For the text-containing cell, return its midpoint in (x, y) coordinate format. 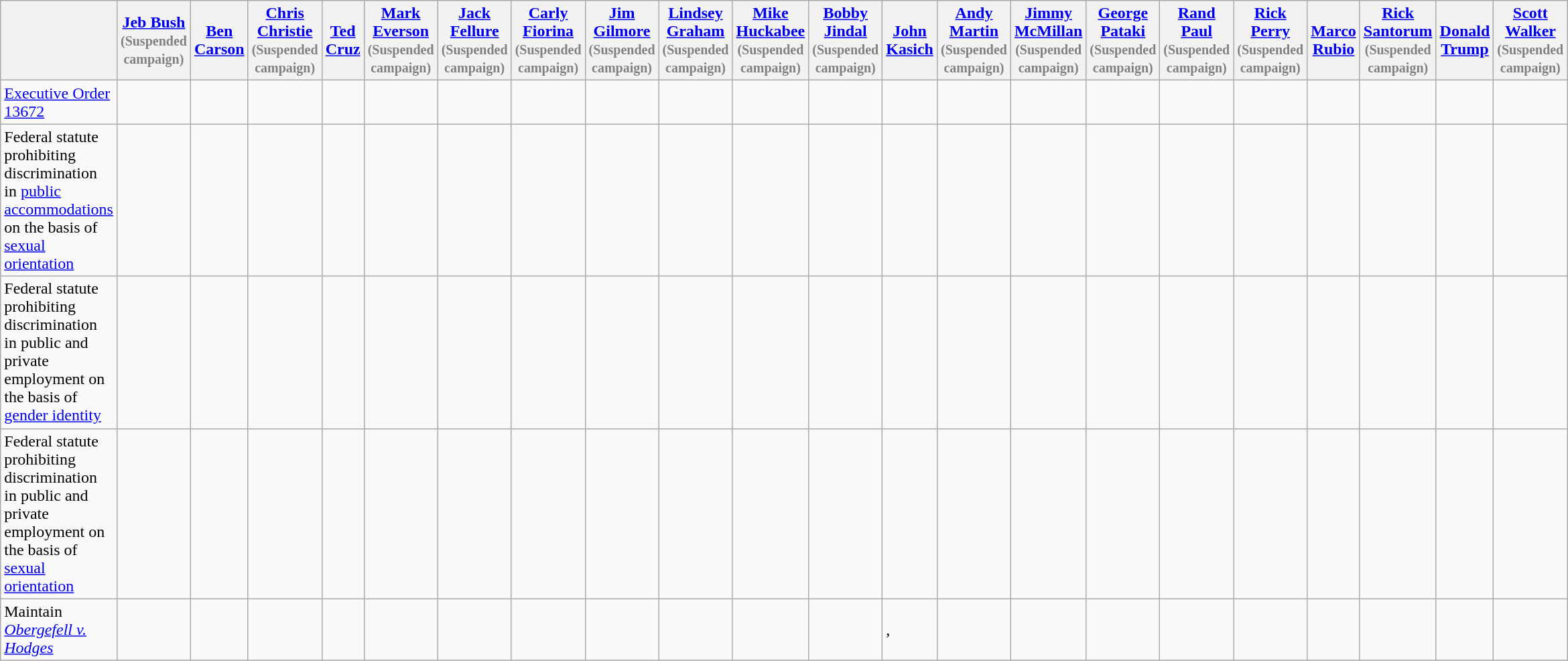
Federal statute prohibiting discrimination in public and private employment on the basis of gender identity (59, 353)
Lindsey Graham (Suspended campaign) (696, 40)
, (910, 629)
Jeb Bush (Suspended campaign) (153, 40)
Marco Rubio (1333, 40)
Mike Huckabee (Suspended campaign) (771, 40)
Jim Gilmore (Suspended campaign) (622, 40)
Rick Santorum (Suspended campaign) (1398, 40)
Chris Christie (Suspended campaign) (285, 40)
Executive Order 13672 (59, 102)
Federal statute prohibiting discrimination in public and private employment on the basis of sexual orientation (59, 514)
Rand Paul (Suspended campaign) (1197, 40)
Carly Fiorina (Suspended campaign) (548, 40)
Rick Perry (Suspended campaign) (1270, 40)
Jimmy McMillan (Suspended campaign) (1048, 40)
Scott Walker (Suspended campaign) (1530, 40)
John Kasich (910, 40)
Maintain Obergefell v. Hodges (59, 629)
Federal statute prohibiting discrimination in public accommodations on the basis of sexual orientation (59, 200)
George Pataki (Suspended campaign) (1123, 40)
Ted Cruz (343, 40)
Mark Everson (Suspended campaign) (401, 40)
Bobby Jindal (Suspended campaign) (846, 40)
Ben Carson (219, 40)
Andy Martin (Suspended campaign) (974, 40)
Donald Trump (1465, 40)
Jack Fellure (Suspended campaign) (474, 40)
